Locate the cell with the specified text and output its (x, y) center coordinate. 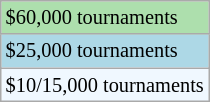
$60,000 tournaments (105, 17)
$25,000 tournaments (105, 51)
$10/15,000 tournaments (105, 85)
